Determine the [x, y] coordinate at the center of the cell enclosing the given text.  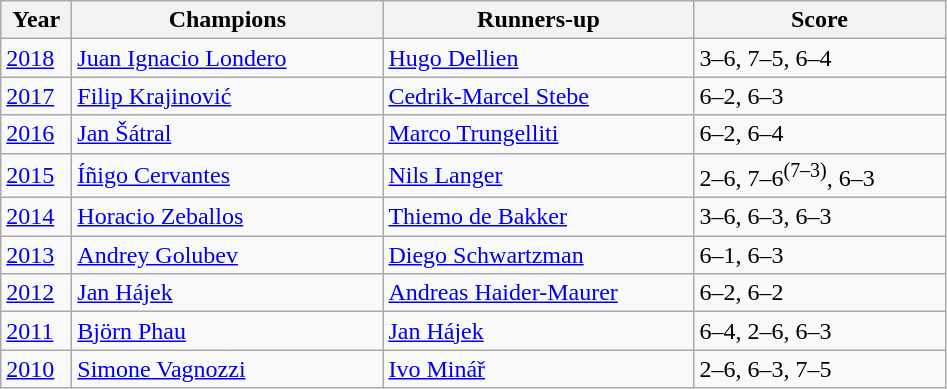
6–2, 6–2 [820, 293]
Cedrik-Marcel Stebe [538, 96]
Nils Langer [538, 176]
Marco Trungelliti [538, 134]
Champions [228, 20]
6–2, 6–3 [820, 96]
Year [36, 20]
Diego Schwartzman [538, 255]
Thiemo de Bakker [538, 217]
Runners-up [538, 20]
Score [820, 20]
Andrey Golubev [228, 255]
2–6, 6–3, 7–5 [820, 369]
Hugo Dellien [538, 58]
Simone Vagnozzi [228, 369]
Horacio Zeballos [228, 217]
3–6, 7–5, 6–4 [820, 58]
3–6, 6–3, 6–3 [820, 217]
2–6, 7–6(7–3), 6–3 [820, 176]
Íñigo Cervantes [228, 176]
2015 [36, 176]
2017 [36, 96]
2011 [36, 331]
Juan Ignacio Londero [228, 58]
2010 [36, 369]
2014 [36, 217]
2018 [36, 58]
Filip Krajinović [228, 96]
Jan Šátral [228, 134]
2016 [36, 134]
2013 [36, 255]
2012 [36, 293]
Björn Phau [228, 331]
Andreas Haider-Maurer [538, 293]
Ivo Minář [538, 369]
6–1, 6–3 [820, 255]
6–4, 2–6, 6–3 [820, 331]
6–2, 6–4 [820, 134]
